From the cell containing the given text, extract its center point as (x, y) coordinate. 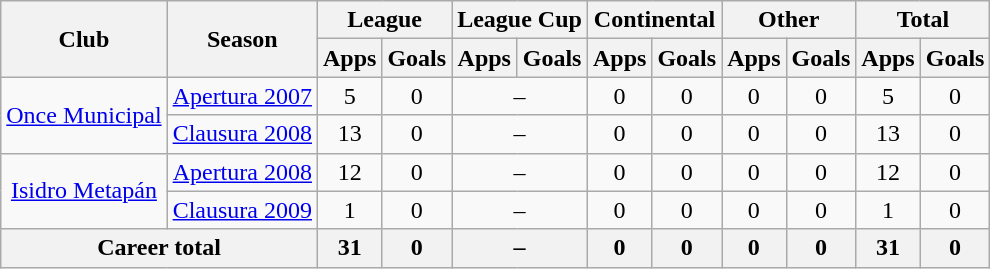
Clausura 2009 (242, 210)
Apertura 2008 (242, 172)
Club (84, 39)
Season (242, 39)
Isidro Metapán (84, 191)
Other (789, 20)
League (384, 20)
Clausura 2008 (242, 134)
Career total (160, 248)
Apertura 2007 (242, 96)
Total (923, 20)
Continental (654, 20)
Once Municipal (84, 115)
League Cup (520, 20)
